Search for the cell housing the specified text and yield its [x, y] center coordinate. 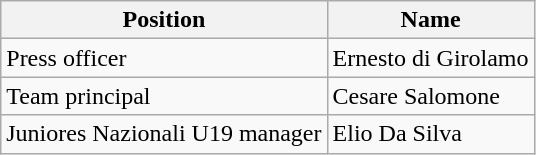
Team principal [164, 96]
Press officer [164, 58]
Cesare Salomone [430, 96]
Position [164, 20]
Name [430, 20]
Ernesto di Girolamo [430, 58]
Elio Da Silva [430, 134]
Juniores Nazionali U19 manager [164, 134]
